Capture the cell that displays the provided text and extract its [X, Y] central coordinate. 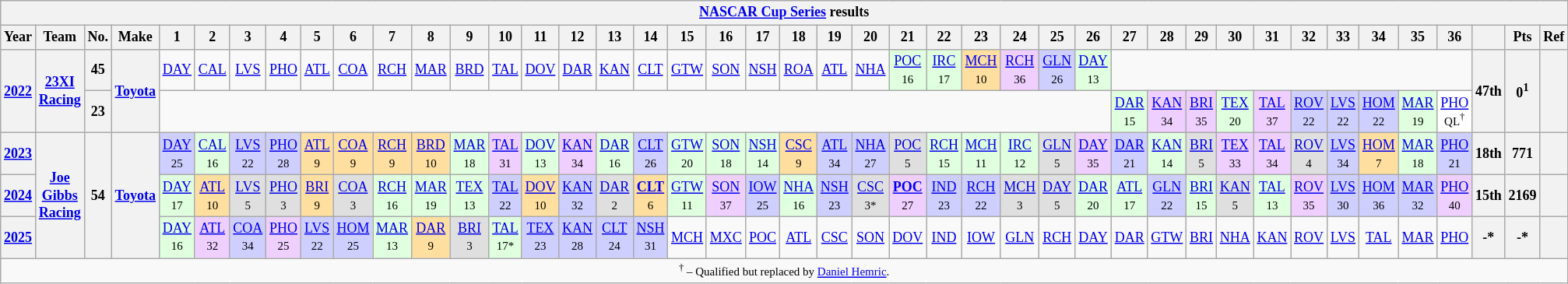
ROV [1310, 237]
2023 [19, 154]
HOM36 [1378, 196]
PHO25 [283, 237]
CSC9 [799, 154]
19 [835, 37]
PHO3 [283, 196]
ROV22 [1310, 112]
COA [353, 70]
HOM25 [353, 237]
IND [944, 237]
SON37 [726, 196]
TAL13 [1272, 196]
NSH [763, 70]
DOV10 [540, 196]
GTW20 [687, 154]
KAN28 [578, 237]
29 [1202, 37]
13 [614, 37]
ATL9 [317, 154]
ROV4 [1310, 154]
10 [505, 37]
CLT24 [614, 237]
ATL34 [835, 154]
RCH15 [944, 154]
DAR21 [1129, 154]
25 [1057, 37]
PHO40 [1454, 196]
01 [1523, 91]
12 [578, 37]
CAL [212, 70]
MCH10 [981, 70]
KAN32 [578, 196]
NASCAR Cup Series results [785, 12]
LVS30 [1342, 196]
HOM7 [1378, 154]
DAY17 [177, 196]
ATL10 [212, 196]
15th [1489, 196]
27 [1129, 37]
KAN14 [1167, 154]
TEX13 [469, 196]
ROA [799, 70]
11 [540, 37]
IOW [981, 237]
RCH22 [981, 196]
14 [651, 37]
CAL16 [212, 154]
45 [98, 70]
CLT [651, 70]
RCH36 [1020, 70]
TEX20 [1235, 112]
NHA27 [870, 154]
35 [1418, 37]
26 [1093, 37]
Joe Gibbs Racing [59, 196]
24 [1020, 37]
PHO28 [283, 154]
CLT26 [651, 154]
GLN26 [1057, 70]
20 [870, 37]
IRC12 [1020, 154]
GLN [1020, 237]
IND23 [944, 196]
DAY25 [177, 154]
COA3 [353, 196]
RCH9 [392, 154]
IOW25 [763, 196]
2024 [19, 196]
DOV13 [540, 154]
BRI35 [1202, 112]
DAR20 [1093, 196]
POC16 [908, 70]
2 [212, 37]
POC [763, 237]
BRI15 [1202, 196]
22 [944, 37]
MXC [726, 237]
6 [353, 37]
GLN5 [1057, 154]
TAL22 [505, 196]
21 [908, 37]
LVS34 [1342, 154]
30 [1235, 37]
DAY5 [1057, 196]
33 [1342, 37]
COA34 [248, 237]
36 [1454, 37]
DAR9 [431, 237]
Team [59, 37]
CLT6 [651, 196]
POC5 [908, 154]
TAL34 [1272, 154]
54 [98, 196]
ATL17 [1129, 196]
BRI [1202, 237]
Year [19, 37]
TEX33 [1235, 154]
Ref [1554, 37]
31 [1272, 37]
TAL17* [505, 237]
8 [431, 37]
POC27 [908, 196]
SON18 [726, 154]
Pts [1523, 37]
771 [1523, 154]
32 [1310, 37]
Make [135, 37]
DAY13 [1093, 70]
17 [763, 37]
BRD10 [431, 154]
NSH14 [763, 154]
DAY35 [1093, 154]
GLN22 [1167, 196]
MCH3 [1020, 196]
7 [392, 37]
KAN5 [1235, 196]
NSH31 [651, 237]
ROV35 [1310, 196]
NSH23 [835, 196]
TEX23 [540, 237]
23XI Racing [59, 91]
5 [317, 37]
9 [469, 37]
MAR13 [392, 237]
16 [726, 37]
15 [687, 37]
DAY16 [177, 237]
IRC17 [944, 70]
18 [799, 37]
ATL32 [212, 237]
BRI5 [1202, 154]
DAR16 [614, 154]
No. [98, 37]
NHA16 [799, 196]
34 [1378, 37]
MCH [687, 237]
1 [177, 37]
CSC [835, 237]
BRI3 [469, 237]
3 [248, 37]
2025 [19, 237]
PHOQL† [1454, 112]
TAL37 [1272, 112]
LVS5 [248, 196]
COA9 [353, 154]
HOM22 [1378, 112]
BRI9 [317, 196]
MCH11 [981, 154]
DAR15 [1129, 112]
4 [283, 37]
2169 [1523, 196]
RCH16 [392, 196]
2022 [19, 91]
TAL31 [505, 154]
MAR32 [1418, 196]
BRD [469, 70]
DAR2 [614, 196]
18th [1489, 154]
GTW11 [687, 196]
PHO21 [1454, 154]
28 [1167, 37]
CSC3* [870, 196]
† – Qualified but replaced by Daniel Hemric. [785, 271]
47th [1489, 91]
